Detect which cell encompasses the target text, then output its [x, y] center coordinate. 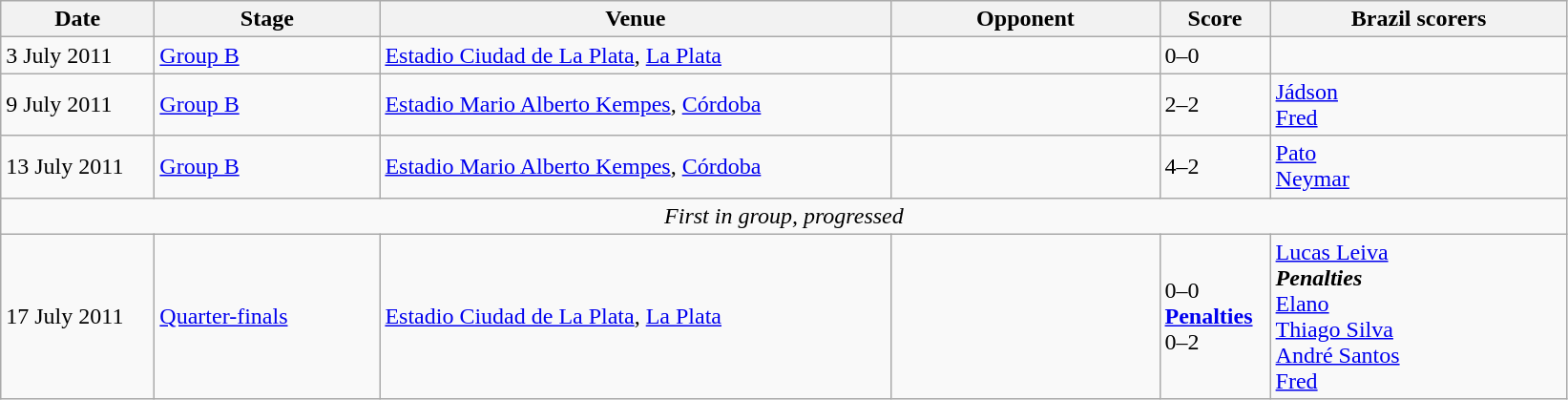
17 July 2011 [78, 317]
Brazil scorers [1418, 19]
0–0 [1215, 55]
3 July 2011 [78, 55]
Score [1215, 19]
4–2 [1215, 166]
Date [78, 19]
Stage [267, 19]
9 July 2011 [78, 105]
Lucas Leiva Penalties Elano Thiago Silva André Santos Fred [1418, 317]
Quarter-finals [267, 317]
2–2 [1215, 105]
Venue [636, 19]
Opponent [1025, 19]
0–0 Penalties 0–2 [1215, 317]
First in group, progressed [784, 216]
Pato Neymar [1418, 166]
13 July 2011 [78, 166]
Jádson Fred [1418, 105]
